Pinpoint the cell where the given text exists, returning its (X, Y) midpoint coordinate. 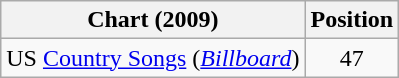
47 (352, 58)
Position (352, 20)
US Country Songs (Billboard) (153, 58)
Chart (2009) (153, 20)
